From the cell containing the given text, extract its center point as (X, Y) coordinate. 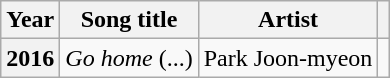
Year (30, 20)
Song title (129, 20)
Go home (...) (129, 58)
2016 (30, 58)
Park Joon-myeon (288, 58)
Artist (288, 20)
